Pinpoint the cell where the given text exists, returning its [X, Y] midpoint coordinate. 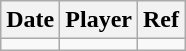
Player [99, 20]
Date [30, 20]
Ref [160, 20]
